Provide the [X, Y] coordinate of the cell's center where the given text is located.  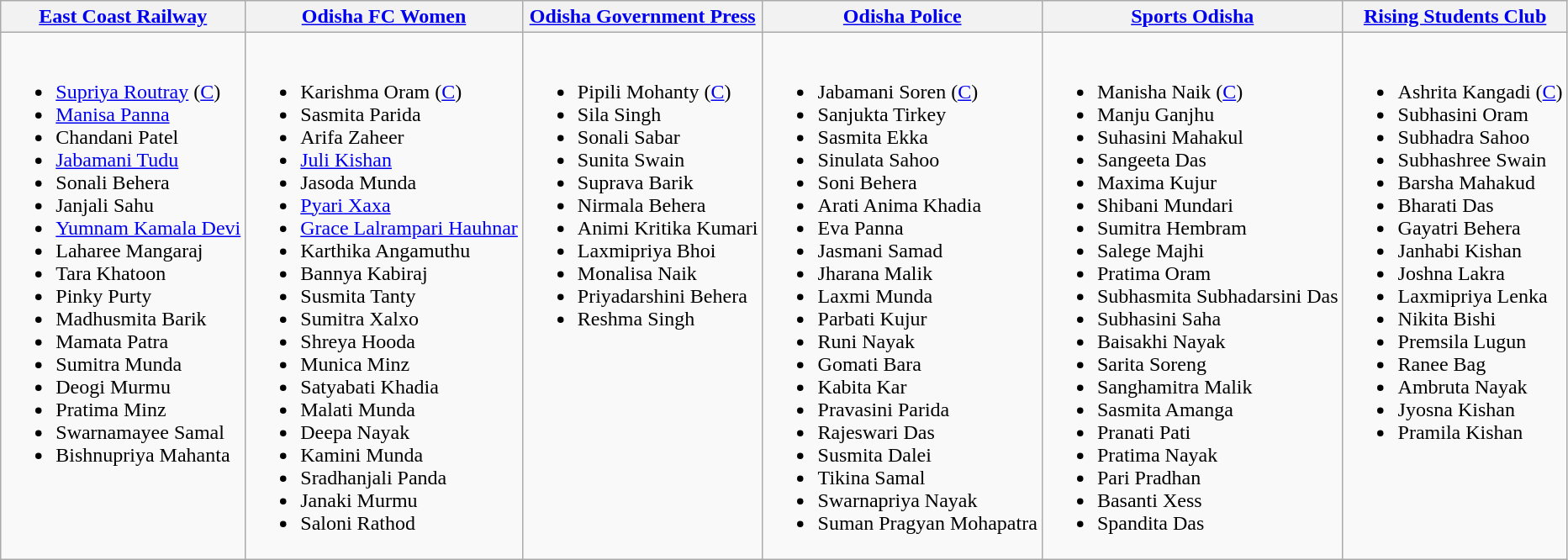
Rising Students Club [1454, 17]
Odisha Government Press [642, 17]
Odisha FC Women [384, 17]
East Coast Railway [123, 17]
Odisha Police [902, 17]
Sports Odisha [1192, 17]
